Identify which cell holds the provided text, then report its (X, Y) central coordinate. 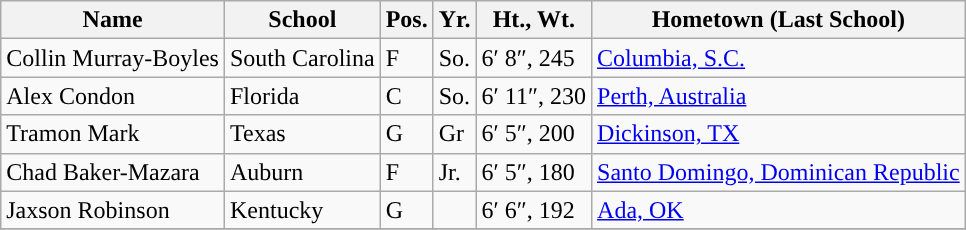
Yr. (454, 20)
Auburn (302, 172)
Chad Baker-Mazara (113, 172)
Pos. (406, 20)
Ht., Wt. (534, 20)
Ada, OK (779, 210)
6′ 8″, 245 (534, 58)
Tramon Mark (113, 134)
Santo Domingo, Dominican Republic (779, 172)
Collin Murray-Boyles (113, 58)
Texas (302, 134)
Florida (302, 96)
6′ 5″, 180 (534, 172)
C (406, 96)
South Carolina (302, 58)
Columbia, S.C. (779, 58)
Name (113, 20)
6′ 6″, 192 (534, 210)
Hometown (Last School) (779, 20)
Dickinson, TX (779, 134)
6′ 11″, 230 (534, 96)
Alex Condon (113, 96)
6′ 5″, 200 (534, 134)
Jaxson Robinson (113, 210)
Gr (454, 134)
School (302, 20)
Kentucky (302, 210)
Perth, Australia (779, 96)
Jr. (454, 172)
